From the cell containing the given text, extract its center point as (X, Y) coordinate. 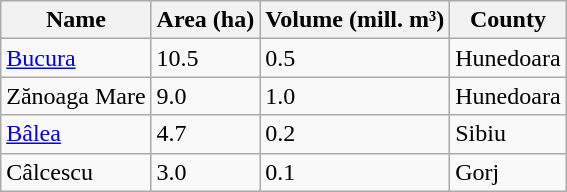
Bucura (76, 58)
Bâlea (76, 134)
Name (76, 20)
1.0 (355, 96)
Zănoaga Mare (76, 96)
3.0 (206, 172)
Gorj (508, 172)
Sibiu (508, 134)
0.2 (355, 134)
9.0 (206, 96)
4.7 (206, 134)
Câlcescu (76, 172)
Volume (mill. m³) (355, 20)
Area (ha) (206, 20)
10.5 (206, 58)
0.1 (355, 172)
County (508, 20)
0.5 (355, 58)
